From the cell containing the given text, extract its center point as (x, y) coordinate. 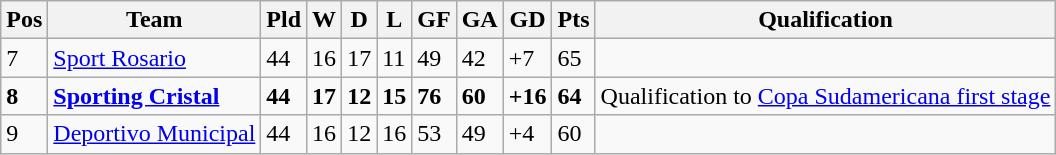
D (360, 20)
GD (528, 20)
GA (480, 20)
76 (434, 96)
W (324, 20)
L (394, 20)
Team (154, 20)
+4 (528, 134)
11 (394, 58)
GF (434, 20)
Qualification to Copa Sudamericana first stage (826, 96)
65 (574, 58)
Deportivo Municipal (154, 134)
8 (24, 96)
Sporting Cristal (154, 96)
Pts (574, 20)
64 (574, 96)
+16 (528, 96)
15 (394, 96)
Sport Rosario (154, 58)
7 (24, 58)
42 (480, 58)
Pld (284, 20)
+7 (528, 58)
Qualification (826, 20)
Pos (24, 20)
9 (24, 134)
53 (434, 134)
